Find where the given text appears and provide that cell's center as [x, y] coordinate. 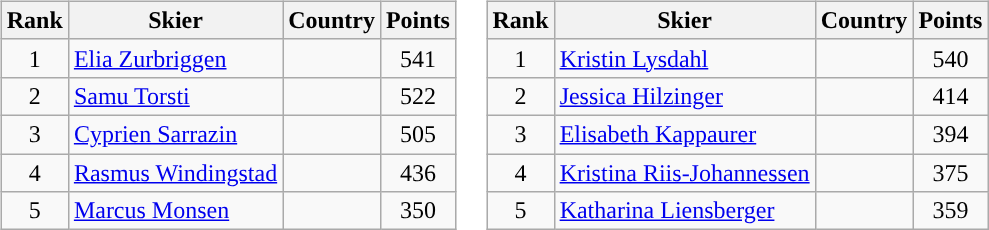
359 [950, 211]
Rasmus Windingstad [175, 173]
Marcus Monsen [175, 211]
Jessica Hilzinger [684, 96]
Cyprien Sarrazin [175, 134]
414 [950, 96]
Elia Zurbriggen [175, 58]
Kristina Riis-Johannessen [684, 173]
Elisabeth Kappaurer [684, 134]
Samu Torsti [175, 96]
Kristin Lysdahl [684, 58]
505 [418, 134]
394 [950, 134]
375 [950, 173]
541 [418, 58]
Katharina Liensberger [684, 211]
350 [418, 211]
540 [950, 58]
436 [418, 173]
522 [418, 96]
